Detect which cell encompasses the target text, then output its (x, y) center coordinate. 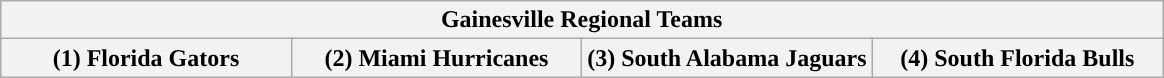
(2) Miami Hurricanes (436, 58)
Gainesville Regional Teams (582, 20)
(4) South Florida Bulls (1017, 58)
(1) Florida Gators (146, 58)
(3) South Alabama Jaguars (727, 58)
